Scan for the cell matching the given text and deliver its [x, y] coordinate at center. 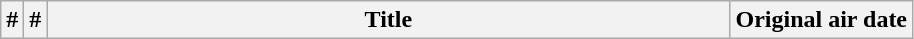
Title [388, 20]
Original air date [822, 20]
